Detect which cell encompasses the target text, then output its (X, Y) center coordinate. 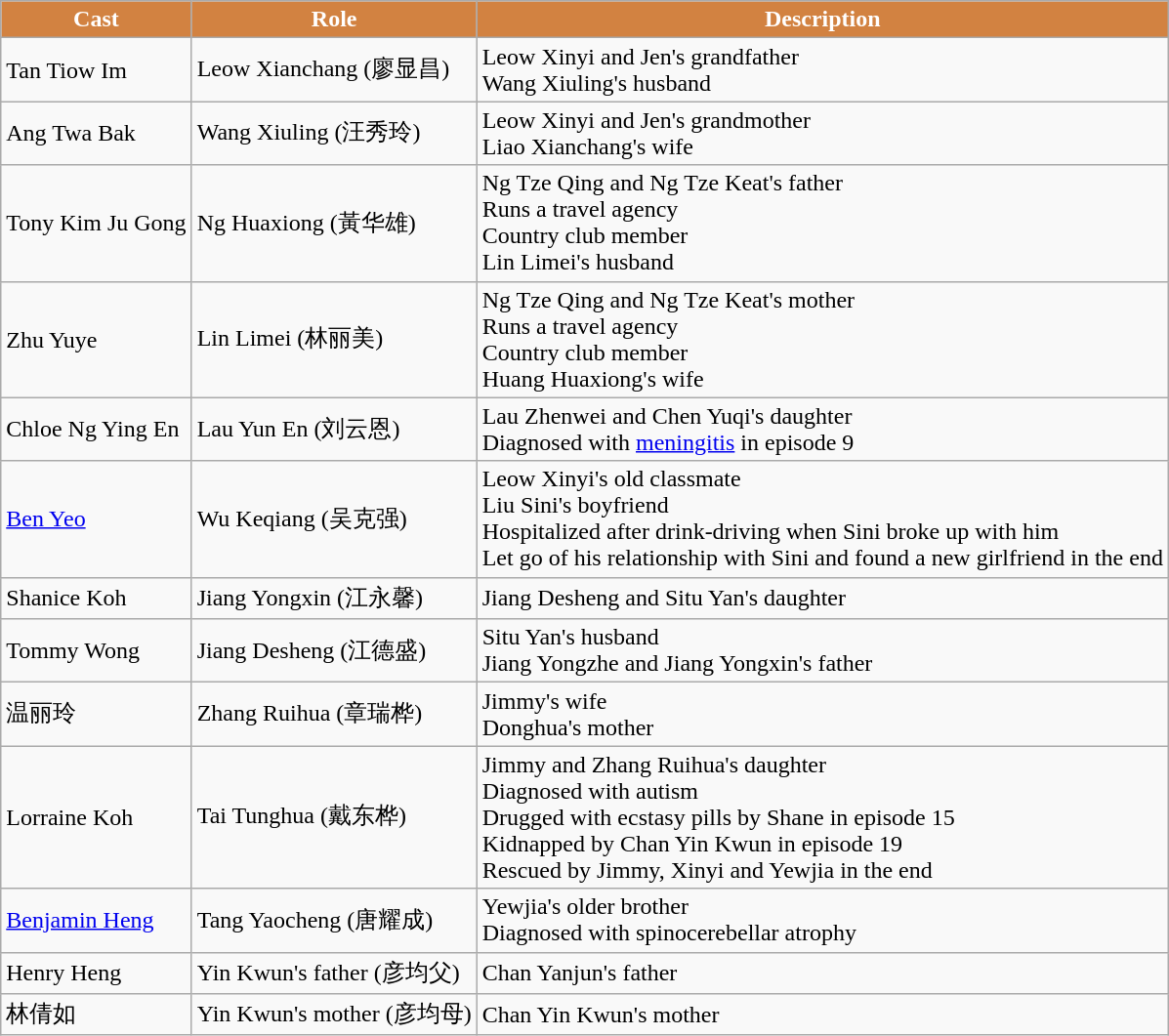
Jiang Desheng and Situ Yan's daughter (822, 598)
Ng Tze Qing and Ng Tze Keat's father Runs a travel agency Country club member Lin Limei's husband (822, 223)
Jimmy's wife Donghua's mother (822, 715)
Yewjia's older brother Diagnosed with spinocerebellar atrophy (822, 920)
Wu Keqiang (吴克强) (334, 519)
Tommy Wong (96, 650)
Ng Huaxiong (黃华雄) (334, 223)
Leow Xinyi and Jen's grandmother Liao Xianchang's wife (822, 133)
Tan Tiow Im (96, 70)
Ben Yeo (96, 519)
Yin Kwun's mother (彦均母) (334, 1015)
Chan Yin Kwun's mother (822, 1015)
Benjamin Heng (96, 920)
Role (334, 20)
Wang Xiuling (汪秀玲) (334, 133)
Tai Tunghua (戴东桦) (334, 817)
Leow Xinyi and Jen's grandfather Wang Xiuling's husband (822, 70)
Ang Twa Bak (96, 133)
Ng Tze Qing and Ng Tze Keat's mother Runs a travel agency Country club member Huang Huaxiong's wife (822, 340)
Henry Heng (96, 973)
Tang Yaocheng (唐耀成) (334, 920)
Shanice Koh (96, 598)
林倩如 (96, 1015)
Leow Xianchang (廖显昌) (334, 70)
Description (822, 20)
Yin Kwun's father (彦均父) (334, 973)
温丽玲 (96, 715)
Tony Kim Ju Gong (96, 223)
Lorraine Koh (96, 817)
Chloe Ng Ying En (96, 430)
Zhang Ruihua (章瑞桦) (334, 715)
Chan Yanjun's father (822, 973)
Situ Yan's husband Jiang Yongzhe and Jiang Yongxin's father (822, 650)
Jiang Yongxin (江永馨) (334, 598)
Lau Zhenwei and Chen Yuqi's daughter Diagnosed with meningitis in episode 9 (822, 430)
Cast (96, 20)
Lin Limei (林丽美) (334, 340)
Jiang Desheng (江德盛) (334, 650)
Zhu Yuye (96, 340)
Lau Yun En (刘云恩) (334, 430)
